Provide the [X, Y] coordinate of the cell's center where the given text is located.  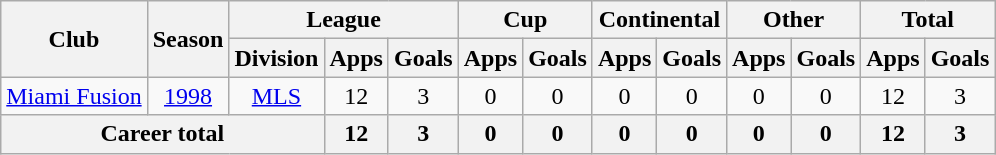
Continental [659, 20]
Cup [525, 20]
MLS [276, 96]
Total [928, 20]
Career total [162, 134]
Division [276, 58]
Season [188, 39]
Club [74, 39]
League [344, 20]
1998 [188, 96]
Miami Fusion [74, 96]
Other [794, 20]
